Identify which cell holds the provided text, then report its [X, Y] central coordinate. 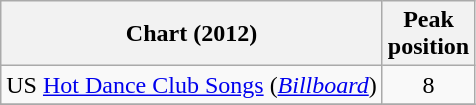
Chart (2012) [192, 34]
Peakposition [428, 34]
US Hot Dance Club Songs (Billboard) [192, 85]
8 [428, 85]
